Search for the cell housing the specified text and yield its [x, y] center coordinate. 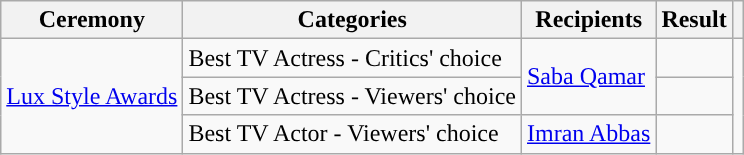
Saba Qamar [588, 77]
Best TV Actress - Critics' choice [352, 58]
Imran Abbas [588, 134]
Result [694, 20]
Ceremony [92, 20]
Lux Style Awards [92, 96]
Best TV Actor - Viewers' choice [352, 134]
Best TV Actress - Viewers' choice [352, 96]
Categories [352, 20]
Recipients [588, 20]
